Extract the (x, y) coordinate from the center of the cell holding the provided text.  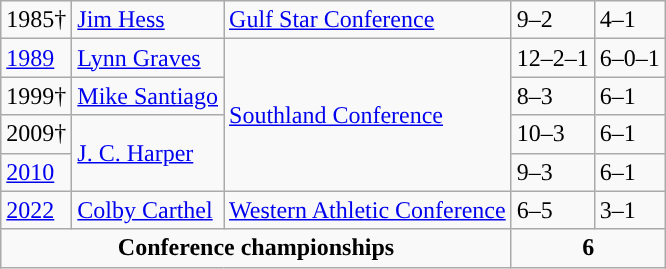
6–0–1 (630, 58)
Lynn Graves (148, 58)
12–2–1 (552, 58)
6–5 (552, 210)
4–1 (630, 20)
J. C. Harper (148, 153)
2010 (36, 172)
1985† (36, 20)
6 (588, 248)
9–3 (552, 172)
Gulf Star Conference (368, 20)
2022 (36, 210)
Southland Conference (368, 115)
Colby Carthel (148, 210)
2009† (36, 134)
1989 (36, 58)
Mike Santiago (148, 96)
9–2 (552, 20)
Jim Hess (148, 20)
1999† (36, 96)
3–1 (630, 210)
8–3 (552, 96)
10–3 (552, 134)
Western Athletic Conference (368, 210)
Conference championships (256, 248)
